Capture the cell that displays the provided text and extract its [X, Y] central coordinate. 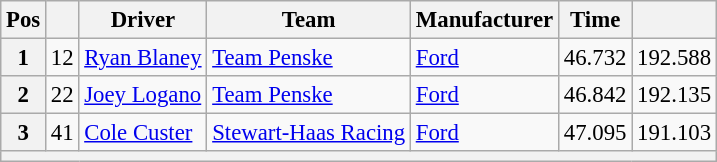
22 [62, 95]
Joey Logano [143, 95]
2 [24, 95]
Team [309, 20]
Manufacturer [484, 20]
47.095 [596, 133]
46.842 [596, 95]
191.103 [674, 133]
3 [24, 133]
Time [596, 20]
Ryan Blaney [143, 58]
1 [24, 58]
Pos [24, 20]
Driver [143, 20]
192.135 [674, 95]
192.588 [674, 58]
41 [62, 133]
Stewart-Haas Racing [309, 133]
Cole Custer [143, 133]
12 [62, 58]
46.732 [596, 58]
